Determine the (x, y) coordinate at the center of the cell enclosing the given text.  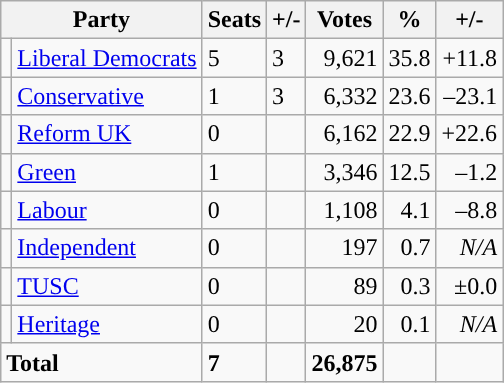
9,621 (344, 58)
Votes (344, 20)
6,332 (344, 96)
3,346 (344, 172)
0.1 (410, 324)
Heritage (107, 324)
197 (344, 248)
+11.8 (470, 58)
Labour (107, 210)
Total (102, 362)
22.9 (410, 134)
+22.6 (470, 134)
20 (344, 324)
0.3 (410, 286)
TUSC (107, 286)
1,108 (344, 210)
Reform UK (107, 134)
26,875 (344, 362)
Green (107, 172)
35.8 (410, 58)
–1.2 (470, 172)
4.1 (410, 210)
Independent (107, 248)
±0.0 (470, 286)
89 (344, 286)
Conservative (107, 96)
–23.1 (470, 96)
0.7 (410, 248)
% (410, 20)
5 (234, 58)
–8.8 (470, 210)
7 (234, 362)
Party (102, 20)
Seats (234, 20)
12.5 (410, 172)
6,162 (344, 134)
Liberal Democrats (107, 58)
23.6 (410, 96)
